Find where the given text appears and provide that cell's center as [X, Y] coordinate. 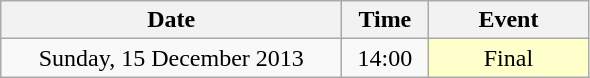
Event [508, 20]
Time [385, 20]
Sunday, 15 December 2013 [172, 58]
Final [508, 58]
14:00 [385, 58]
Date [172, 20]
